Determine the (X, Y) coordinate at the center of the cell enclosing the given text.  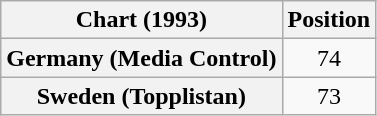
Chart (1993) (142, 20)
74 (329, 58)
Sweden (Topplistan) (142, 96)
Position (329, 20)
73 (329, 96)
Germany (Media Control) (142, 58)
